Detect which cell encompasses the target text, then output its (x, y) center coordinate. 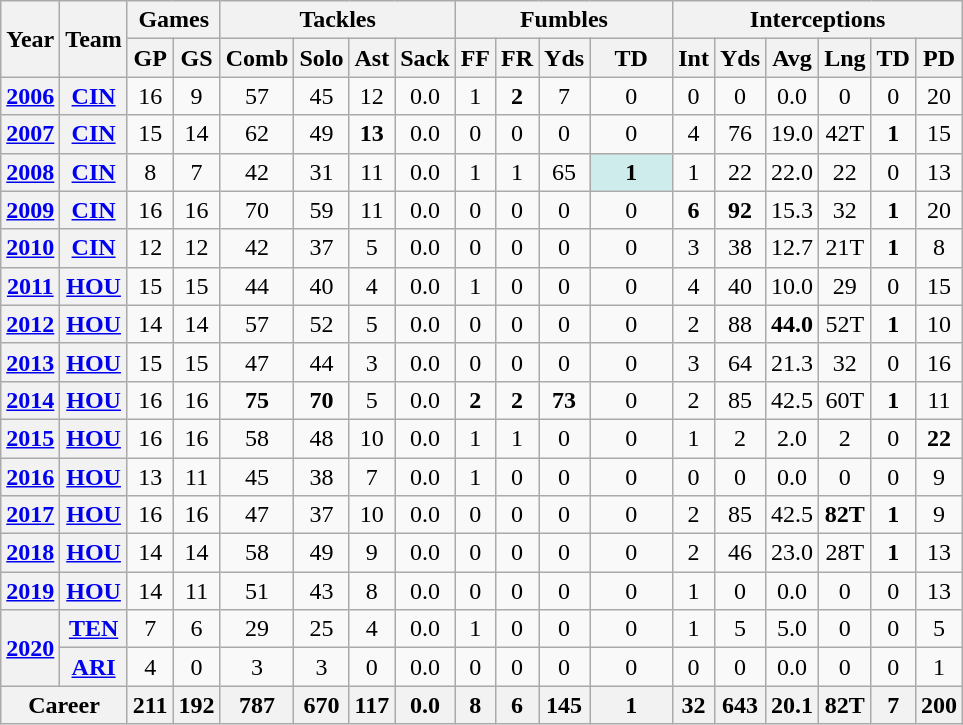
60T (845, 400)
48 (322, 438)
Team (94, 39)
2008 (30, 172)
FR (518, 58)
62 (257, 134)
44.0 (792, 324)
21.3 (792, 362)
Career (64, 705)
22.0 (792, 172)
25 (322, 629)
TEN (94, 629)
FF (475, 58)
2019 (30, 591)
787 (257, 705)
5.0 (792, 629)
19.0 (792, 134)
Interceptions (818, 20)
10.0 (792, 286)
Comb (257, 58)
2015 (30, 438)
Games (174, 20)
GP (150, 58)
Fumbles (564, 20)
Sack (425, 58)
117 (372, 705)
20.1 (792, 705)
670 (322, 705)
88 (740, 324)
GS (196, 58)
Ast (372, 58)
Year (30, 39)
Avg (792, 58)
65 (564, 172)
2017 (30, 515)
643 (740, 705)
2011 (30, 286)
Lng (845, 58)
Tackles (338, 20)
46 (740, 553)
192 (196, 705)
2016 (30, 477)
76 (740, 134)
Int (694, 58)
92 (740, 210)
211 (150, 705)
2012 (30, 324)
2.0 (792, 438)
52T (845, 324)
15.3 (792, 210)
2013 (30, 362)
2018 (30, 553)
12.7 (792, 248)
ARI (94, 667)
2020 (30, 648)
PD (938, 58)
75 (257, 400)
64 (740, 362)
28T (845, 553)
2006 (30, 96)
52 (322, 324)
145 (564, 705)
42T (845, 134)
43 (322, 591)
23.0 (792, 553)
Solo (322, 58)
73 (564, 400)
31 (322, 172)
2014 (30, 400)
2007 (30, 134)
21T (845, 248)
2009 (30, 210)
59 (322, 210)
2010 (30, 248)
200 (938, 705)
51 (257, 591)
